Determine the (x, y) coordinate at the center of the cell enclosing the given text.  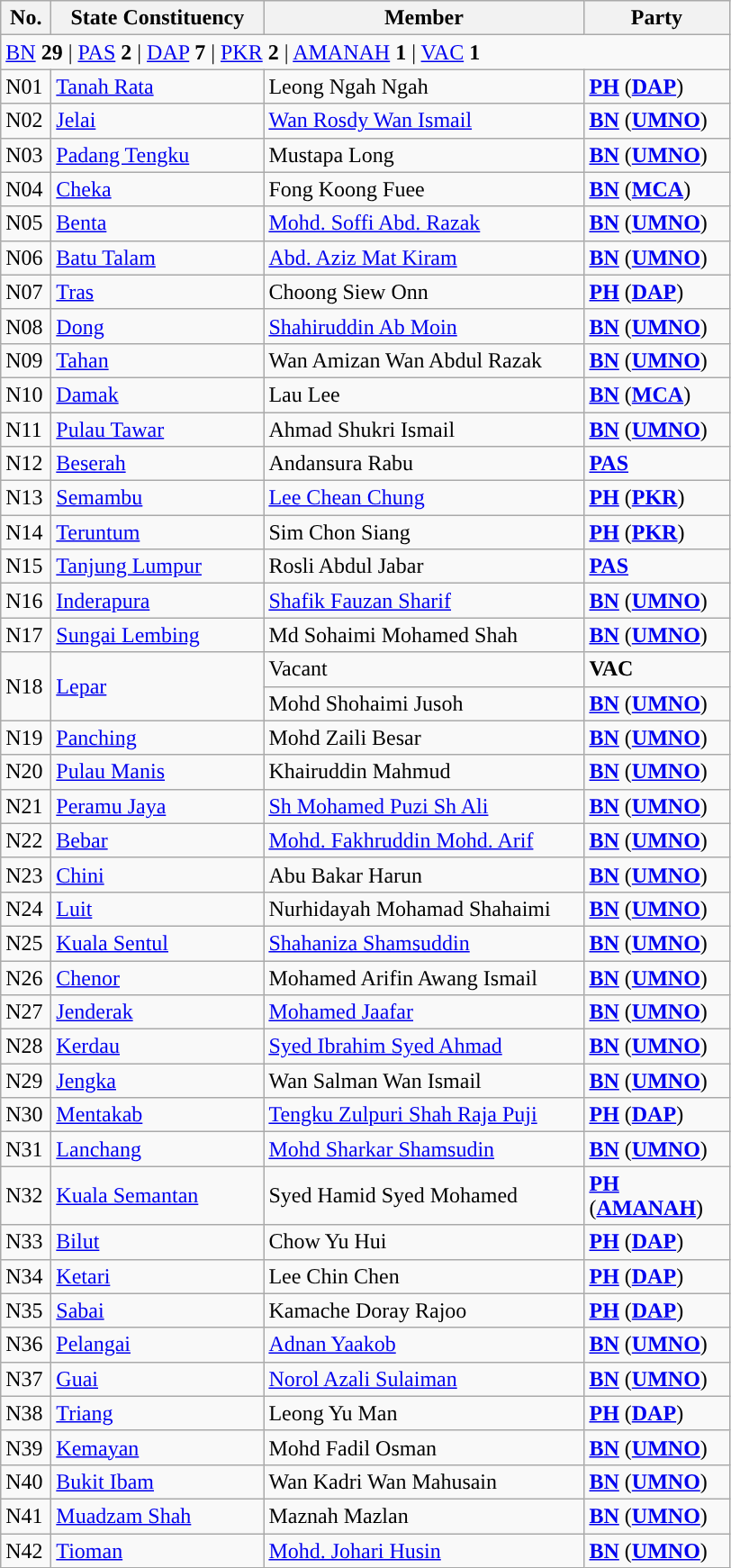
N35 (26, 1310)
Benta (158, 223)
Member (424, 18)
N18 (26, 686)
N09 (26, 360)
Party (657, 18)
Syed Hamid Syed Mohamed (424, 1196)
Mohd. Soffi Abd. Razak (424, 223)
N30 (26, 1115)
N20 (26, 772)
Kemayan (158, 1447)
Md Sohaimi Mohamed Shah (424, 635)
Lee Chean Chung (424, 498)
Tioman (158, 1550)
N42 (26, 1550)
N21 (26, 806)
Kamache Doray Rajoo (424, 1310)
N31 (26, 1149)
Jengka (158, 1081)
Nurhidayah Mohamad Shahaimi (424, 909)
Chenor (158, 977)
Jelai (158, 121)
Damak (158, 394)
Teruntum (158, 532)
Tengku Zulpuri Shah Raja Puji (424, 1115)
Rosli Abdul Jabar (424, 566)
Panching (158, 738)
N33 (26, 1242)
N06 (26, 258)
Sabai (158, 1310)
N08 (26, 326)
Beserah (158, 464)
Pulau Manis (158, 772)
Sungai Lembing (158, 635)
Chini (158, 875)
PH (AMANAH) (657, 1196)
N15 (26, 566)
Mohamed Arifin Awang Ismail (424, 977)
Wan Salman Wan Ismail (424, 1081)
Padang Tengku (158, 155)
No. (26, 18)
N26 (26, 977)
Triang (158, 1413)
N11 (26, 430)
Mohd Shohaimi Jusoh (424, 703)
N29 (26, 1081)
N37 (26, 1379)
Tanjung Lumpur (158, 566)
Kuala Sentul (158, 943)
Wan Rosdy Wan Ismail (424, 121)
N23 (26, 875)
N32 (26, 1196)
Peramu Jaya (158, 806)
Mohd Zaili Besar (424, 738)
Sh Mohamed Puzi Sh Ali (424, 806)
N19 (26, 738)
Vacant (424, 669)
Mohd. Fakhruddin Mohd. Arif (424, 840)
Tanah Rata (158, 86)
Norol Azali Sulaiman (424, 1379)
Shahaniza Shamsuddin (424, 943)
N22 (26, 840)
Maznah Mazlan (424, 1516)
N28 (26, 1047)
Sim Chon Siang (424, 532)
Wan Amizan Wan Abdul Razak (424, 360)
Guai (158, 1379)
Luit (158, 909)
Ketari (158, 1276)
Abu Bakar Harun (424, 875)
Tras (158, 292)
Ahmad Shukri Ismail (424, 430)
Abd. Aziz Mat Kiram (424, 258)
Mohd Fadil Osman (424, 1447)
Adnan Yaakob (424, 1345)
Lau Lee (424, 394)
N03 (26, 155)
Mustapa Long (424, 155)
Mohd Sharkar Shamsudin (424, 1149)
Lanchang (158, 1149)
N02 (26, 121)
N36 (26, 1345)
Bilut (158, 1242)
Leong Ngah Ngah (424, 86)
N24 (26, 909)
Lepar (158, 686)
N39 (26, 1447)
Mohd. Johari Husin (424, 1550)
N41 (26, 1516)
Shahiruddin Ab Moin (424, 326)
Pelangai (158, 1345)
Semambu (158, 498)
Bukit Ibam (158, 1482)
N05 (26, 223)
Cheka (158, 189)
N07 (26, 292)
N40 (26, 1482)
State Constituency (158, 18)
N27 (26, 1012)
Kuala Semantan (158, 1196)
Choong Siew Onn (424, 292)
N01 (26, 86)
Bebar (158, 840)
Wan Kadri Wan Mahusain (424, 1482)
Pulau Tawar (158, 430)
Syed Ibrahim Syed Ahmad (424, 1047)
Fong Koong Fuee (424, 189)
Inderapura (158, 601)
N38 (26, 1413)
Mohamed Jaafar (424, 1012)
VAC (657, 669)
Shafik Fauzan Sharif (424, 601)
Khairuddin Mahmud (424, 772)
N14 (26, 532)
N10 (26, 394)
N12 (26, 464)
Batu Talam (158, 258)
Chow Yu Hui (424, 1242)
Dong (158, 326)
N34 (26, 1276)
Lee Chin Chen (424, 1276)
Mentakab (158, 1115)
Leong Yu Man (424, 1413)
N13 (26, 498)
Kerdau (158, 1047)
Tahan (158, 360)
Jenderak (158, 1012)
N16 (26, 601)
Muadzam Shah (158, 1516)
N17 (26, 635)
N04 (26, 189)
Andansura Rabu (424, 464)
BN 29 | PAS 2 | DAP 7 | PKR 2 | AMANAH 1 | VAC 1 (365, 52)
N25 (26, 943)
